Search for the cell housing the specified text and yield its [x, y] center coordinate. 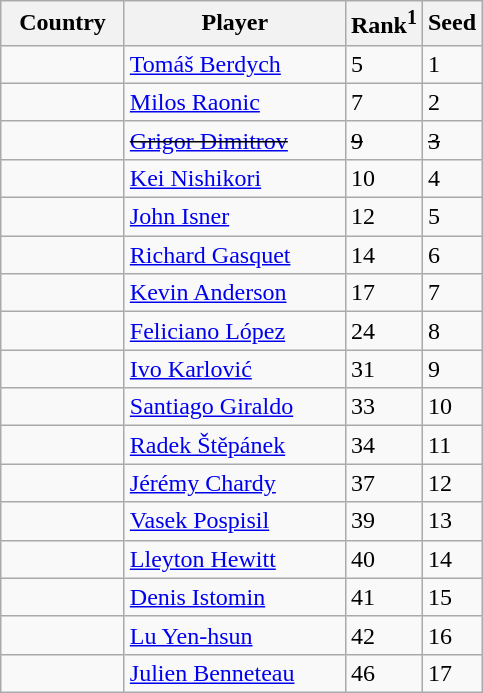
42 [384, 635]
6 [452, 255]
Denis Istomin [234, 597]
31 [384, 369]
Kevin Anderson [234, 293]
Richard Gasquet [234, 255]
40 [384, 559]
16 [452, 635]
11 [452, 445]
Feliciano López [234, 331]
Jérémy Chardy [234, 483]
Milos Raonic [234, 102]
Grigor Dimitrov [234, 140]
Player [234, 24]
Rank1 [384, 24]
2 [452, 102]
34 [384, 445]
Kei Nishikori [234, 178]
Tomáš Berdych [234, 64]
Santiago Giraldo [234, 407]
Radek Štěpánek [234, 445]
Lleyton Hewitt [234, 559]
39 [384, 521]
Country [63, 24]
Vasek Pospisil [234, 521]
24 [384, 331]
8 [452, 331]
Seed [452, 24]
1 [452, 64]
13 [452, 521]
41 [384, 597]
15 [452, 597]
46 [384, 673]
Lu Yen-hsun [234, 635]
Julien Benneteau [234, 673]
John Isner [234, 217]
37 [384, 483]
4 [452, 178]
Ivo Karlović [234, 369]
3 [452, 140]
33 [384, 407]
